Provide the [x, y] coordinate of the cell's center where the given text is located.  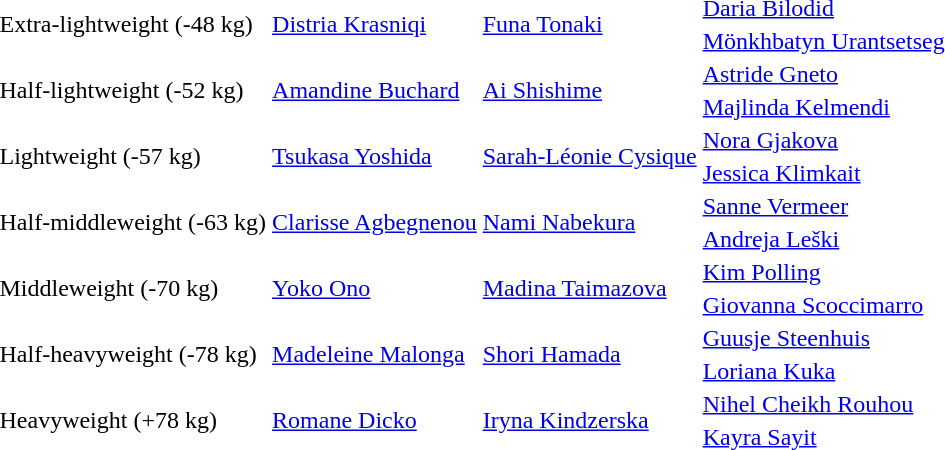
Madina Taimazova [590, 288]
Madeleine Malonga [375, 354]
Yoko Ono [375, 288]
Amandine Buchard [375, 90]
Ai Shishime [590, 90]
Shori Hamada [590, 354]
Sarah-Léonie Cysique [590, 156]
Nami Nabekura [590, 222]
Tsukasa Yoshida [375, 156]
Clarisse Agbegnenou [375, 222]
